Output the (x, y) coordinate of the center of the cell containing the given text.  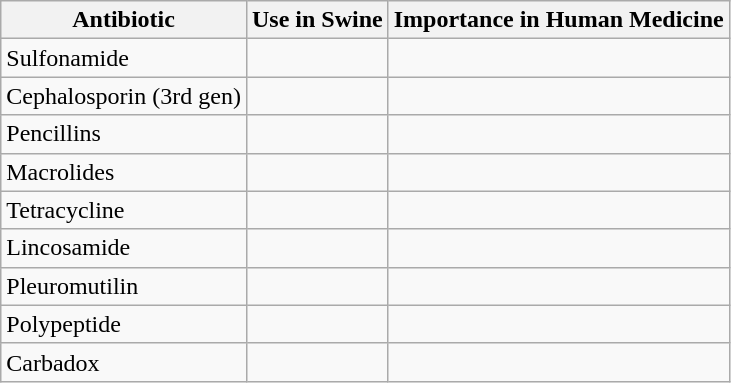
Macrolides (124, 172)
Carbadox (124, 362)
Importance in Human Medicine (558, 20)
Cephalosporin (3rd gen) (124, 96)
Lincosamide (124, 248)
Tetracycline (124, 210)
Pencillins (124, 134)
Pleuromutilin (124, 286)
Polypeptide (124, 324)
Sulfonamide (124, 58)
Use in Swine (317, 20)
Antibiotic (124, 20)
